Return the (x, y) coordinate for the center point of the cell that contains the specified text.  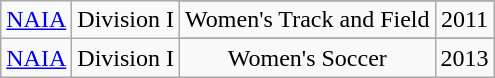
2011 (464, 20)
2013 (464, 58)
Women's Track and Field (308, 20)
Women's Soccer (308, 58)
